Pinpoint the cell where the given text exists, returning its (X, Y) midpoint coordinate. 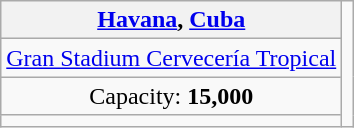
Gran Stadium Cervecería Tropical (172, 58)
Havana, Cuba (172, 20)
Capacity: 15,000 (172, 96)
